Return the (x, y) coordinate for the center point of the cell that contains the specified text.  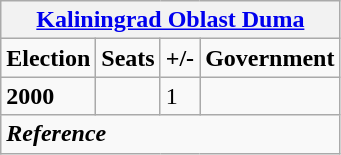
1 (180, 96)
Seats (128, 58)
2000 (48, 96)
Kaliningrad Oblast Duma (170, 20)
Election (48, 58)
+/- (180, 58)
Government (270, 58)
Reference (170, 134)
